Find where the given text appears and provide that cell's center as (X, Y) coordinate. 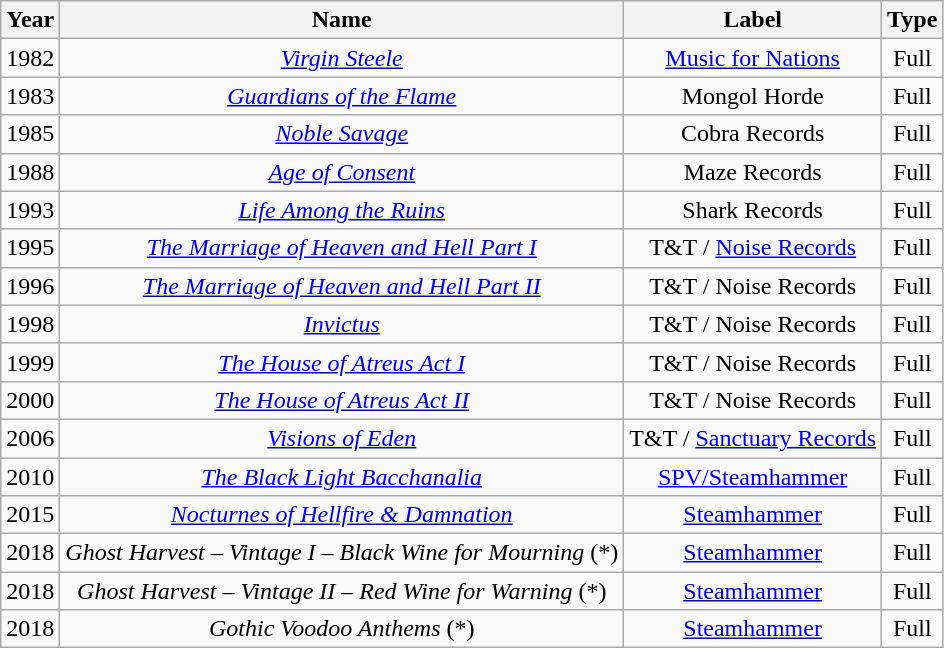
1993 (30, 210)
The House of Atreus Act II (342, 400)
Virgin Steele (342, 58)
Visions of Eden (342, 438)
Invictus (342, 324)
Life Among the Ruins (342, 210)
2010 (30, 477)
Ghost Harvest – Vintage I – Black Wine for Mourning (*) (342, 553)
Gothic Voodoo Anthems (*) (342, 629)
2000 (30, 400)
2006 (30, 438)
Year (30, 20)
Music for Nations (753, 58)
The Black Light Bacchanalia (342, 477)
1985 (30, 134)
1982 (30, 58)
The Marriage of Heaven and Hell Part I (342, 248)
Guardians of the Flame (342, 96)
The House of Atreus Act I (342, 362)
2015 (30, 515)
Shark Records (753, 210)
Nocturnes of Hellfire & Damnation (342, 515)
Noble Savage (342, 134)
T&T / Sanctuary Records (753, 438)
Type (912, 20)
Cobra Records (753, 134)
1996 (30, 286)
1998 (30, 324)
The Marriage of Heaven and Hell Part II (342, 286)
Maze Records (753, 172)
1999 (30, 362)
Label (753, 20)
1988 (30, 172)
1995 (30, 248)
Age of Consent (342, 172)
SPV/Steamhammer (753, 477)
Ghost Harvest – Vintage II – Red Wine for Warning (*) (342, 591)
1983 (30, 96)
Name (342, 20)
Mongol Horde (753, 96)
